For the text-containing cell, return its midpoint in (X, Y) coordinate format. 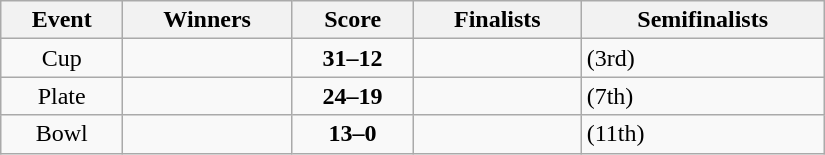
13–0 (353, 134)
Score (353, 20)
(11th) (702, 134)
31–12 (353, 58)
(7th) (702, 96)
Semifinalists (702, 20)
Finalists (498, 20)
Bowl (62, 134)
Plate (62, 96)
Cup (62, 58)
Event (62, 20)
Winners (208, 20)
24–19 (353, 96)
(3rd) (702, 58)
